Find where the given text appears and provide that cell's center as [x, y] coordinate. 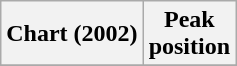
Peakposition [189, 34]
Chart (2002) [72, 34]
